Locate the cell with the specified text and output its [X, Y] center coordinate. 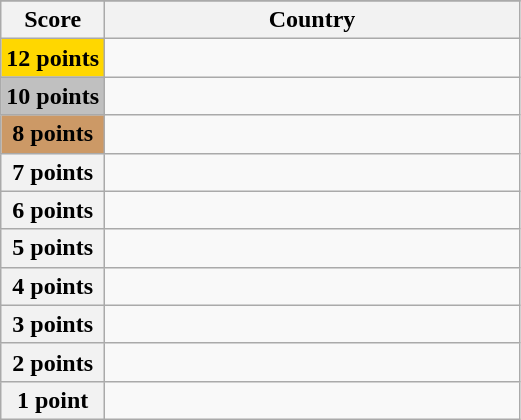
1 point [53, 400]
Country [312, 20]
3 points [53, 324]
6 points [53, 210]
7 points [53, 172]
4 points [53, 286]
12 points [53, 58]
5 points [53, 248]
2 points [53, 362]
8 points [53, 134]
Score [53, 20]
10 points [53, 96]
